Output the [x, y] coordinate of the center of the cell containing the given text.  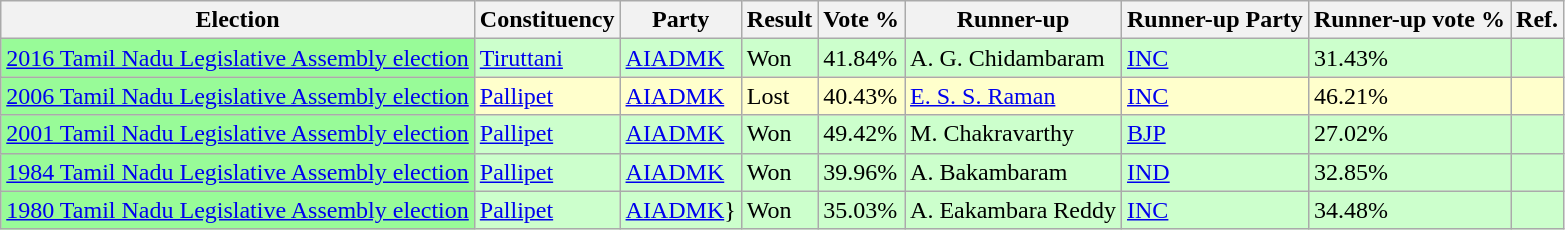
Election [238, 20]
A. Bakambaram [1014, 172]
BJP [1216, 134]
A. G. Chidambaram [1014, 58]
Party [680, 20]
IND [1216, 172]
41.84% [862, 58]
A. Eakambara Reddy [1014, 210]
1984 Tamil Nadu Legislative Assembly election [238, 172]
2016 Tamil Nadu Legislative Assembly election [238, 58]
39.96% [862, 172]
Constituency [547, 20]
40.43% [862, 96]
34.48% [1409, 210]
E. S. S. Raman [1014, 96]
Tiruttani [547, 58]
Result [779, 20]
Lost [779, 96]
2001 Tamil Nadu Legislative Assembly election [238, 134]
Runner-up Party [1216, 20]
27.02% [1409, 134]
35.03% [862, 210]
Ref. [1538, 20]
32.85% [1409, 172]
Runner-up vote % [1409, 20]
M. Chakravarthy [1014, 134]
Vote % [862, 20]
46.21% [1409, 96]
AIADMK} [680, 210]
2006 Tamil Nadu Legislative Assembly election [238, 96]
49.42% [862, 134]
1980 Tamil Nadu Legislative Assembly election [238, 210]
31.43% [1409, 58]
Runner-up [1014, 20]
